Find where the given text appears and provide that cell's center as [X, Y] coordinate. 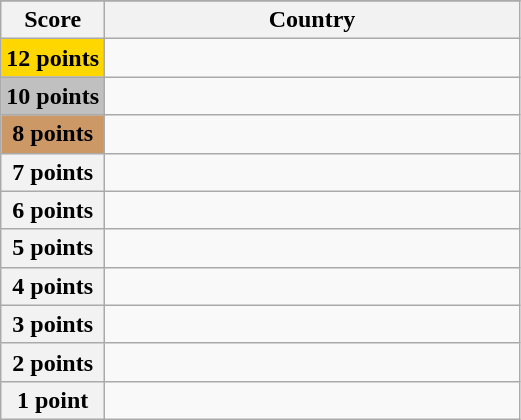
Score [53, 20]
5 points [53, 248]
10 points [53, 96]
4 points [53, 286]
12 points [53, 58]
1 point [53, 400]
7 points [53, 172]
2 points [53, 362]
6 points [53, 210]
Country [312, 20]
8 points [53, 134]
3 points [53, 324]
